Return [X, Y] of the center of cell containing provided text 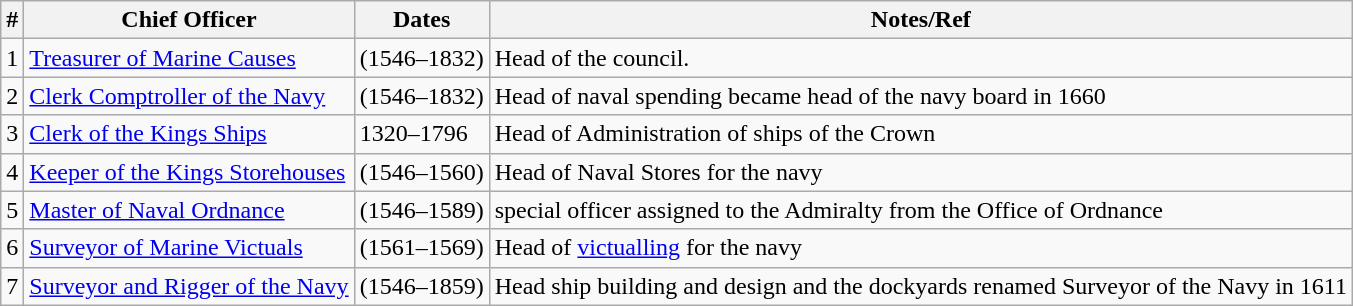
5 [12, 210]
2 [12, 96]
Head of Naval Stores for the navy [920, 172]
Head of Administration of ships of the Crown [920, 134]
Head of the council. [920, 58]
Head of naval spending became head of the navy board in 1660 [920, 96]
(1546–1560) [422, 172]
(1561–1569) [422, 248]
# [12, 20]
3 [12, 134]
4 [12, 172]
Master of Naval Ordnance [189, 210]
Notes/Ref [920, 20]
Head of victualling for the navy [920, 248]
Chief Officer [189, 20]
1320–1796 [422, 134]
(1546–1589) [422, 210]
Clerk Comptroller of the Navy [189, 96]
Clerk of the Kings Ships [189, 134]
6 [12, 248]
special officer assigned to the Admiralty from the Office of Ordnance [920, 210]
Treasurer of Marine Causes [189, 58]
Surveyor of Marine Victuals [189, 248]
(1546–1859) [422, 286]
Dates [422, 20]
7 [12, 286]
1 [12, 58]
Head ship building and design and the dockyards renamed Surveyor of the Navy in 1611 [920, 286]
Keeper of the Kings Storehouses [189, 172]
Surveyor and Rigger of the Navy [189, 286]
